Determine the [x, y] coordinate at the center of the cell enclosing the given text.  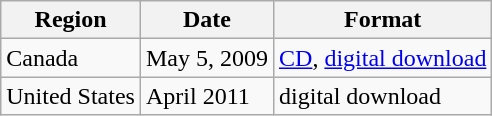
April 2011 [206, 96]
Region [71, 20]
Format [383, 20]
May 5, 2009 [206, 58]
CD, digital download [383, 58]
Canada [71, 58]
digital download [383, 96]
Date [206, 20]
United States [71, 96]
